Scan for the cell matching the given text and deliver its [x, y] coordinate at center. 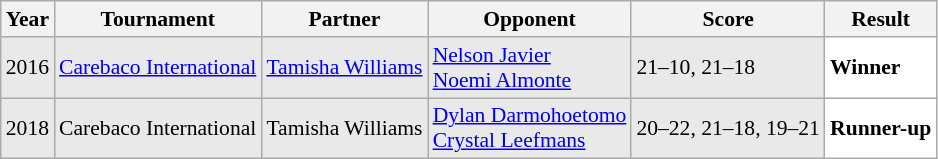
Dylan Darmohoetomo Crystal Leefmans [530, 128]
Opponent [530, 19]
Tournament [158, 19]
Partner [344, 19]
Nelson Javier Noemi Almonte [530, 68]
Winner [880, 68]
2016 [28, 68]
Runner-up [880, 128]
21–10, 21–18 [728, 68]
Score [728, 19]
20–22, 21–18, 19–21 [728, 128]
Year [28, 19]
Result [880, 19]
2018 [28, 128]
